From the cell containing the given text, extract its center point as (X, Y) coordinate. 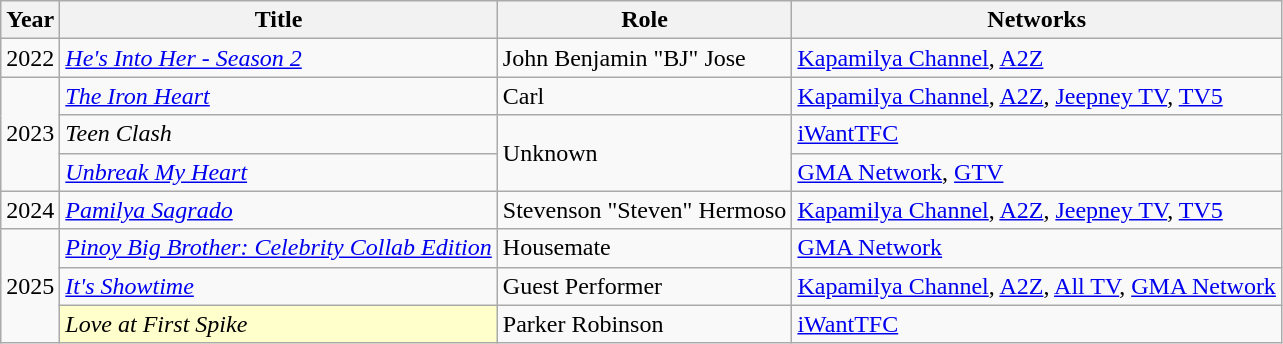
Year (30, 20)
The Iron Heart (278, 96)
Stevenson "Steven" Hermoso (644, 210)
Teen Clash (278, 134)
2024 (30, 210)
Title (278, 20)
Guest Performer (644, 286)
2025 (30, 286)
Unknown (644, 153)
GMA Network (1036, 248)
John Benjamin "BJ" Jose (644, 58)
Parker Robinson (644, 324)
GMA Network, GTV (1036, 172)
Networks (1036, 20)
Pamilya Sagrado (278, 210)
Housemate (644, 248)
Pinoy Big Brother: Celebrity Collab Edition (278, 248)
Love at First Spike (278, 324)
Role (644, 20)
He's Into Her - Season 2 (278, 58)
Unbreak My Heart (278, 172)
2023 (30, 134)
Carl (644, 96)
Kapamilya Channel, A2Z (1036, 58)
It's Showtime (278, 286)
Kapamilya Channel, A2Z, All TV, GMA Network (1036, 286)
2022 (30, 58)
